Detect which cell encompasses the target text, then output its (x, y) center coordinate. 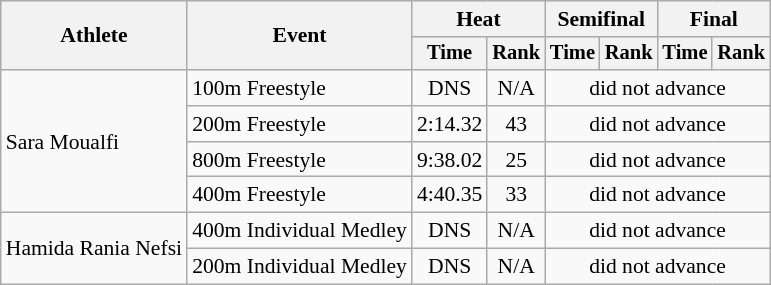
200m Individual Medley (300, 267)
200m Freestyle (300, 124)
9:38.02 (450, 160)
33 (516, 195)
2:14.32 (450, 124)
Hamida Rania Nefsi (94, 248)
25 (516, 160)
400m Individual Medley (300, 231)
4:40.35 (450, 195)
Heat (478, 19)
Athlete (94, 36)
Final (713, 19)
400m Freestyle (300, 195)
43 (516, 124)
100m Freestyle (300, 88)
Sara Moualfi (94, 141)
Event (300, 36)
Semifinal (601, 19)
800m Freestyle (300, 160)
